Return (X, Y) of the center of cell containing provided text 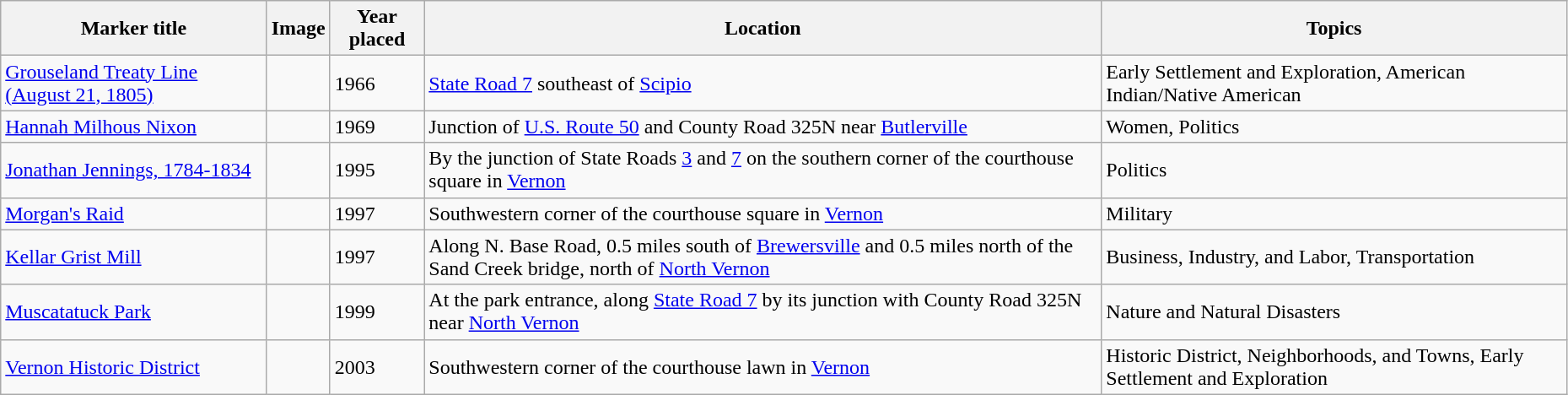
Grouseland Treaty Line (August 21, 1805) (133, 83)
Vernon Historic District (133, 366)
2003 (377, 366)
By the junction of State Roads 3 and 7 on the southern corner of the courthouse square in Vernon (762, 170)
Image (299, 29)
Women, Politics (1334, 127)
Junction of U.S. Route 50 and County Road 325N near Butlerville (762, 127)
At the park entrance, along State Road 7 by its junction with County Road 325N near North Vernon (762, 312)
Early Settlement and Exploration, American Indian/Native American (1334, 83)
Nature and Natural Disasters (1334, 312)
Southwestern corner of the courthouse square in Vernon (762, 214)
State Road 7 southeast of Scipio (762, 83)
Military (1334, 214)
Along N. Base Road, 0.5 miles south of Brewersville and 0.5 miles north of the Sand Creek bridge, north of North Vernon (762, 257)
1999 (377, 312)
1995 (377, 170)
Location (762, 29)
Marker title (133, 29)
Kellar Grist Mill (133, 257)
Jonathan Jennings, 1784-1834 (133, 170)
Southwestern corner of the courthouse lawn in Vernon (762, 366)
Politics (1334, 170)
Topics (1334, 29)
Business, Industry, and Labor, Transportation (1334, 257)
Muscatatuck Park (133, 312)
Historic District, Neighborhoods, and Towns, Early Settlement and Exploration (1334, 366)
1966 (377, 83)
1969 (377, 127)
Morgan's Raid (133, 214)
Hannah Milhous Nixon (133, 127)
Year placed (377, 29)
